Return the (x, y) coordinate for the center point of the cell that contains the specified text.  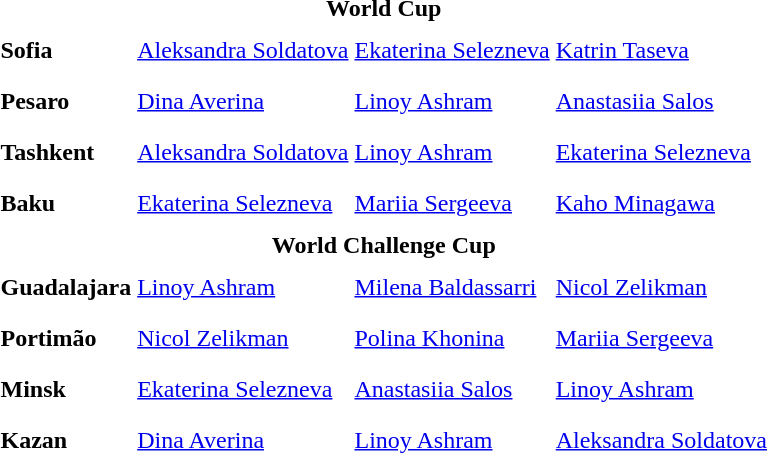
Polina Khonina (452, 338)
Mariia Sergeeva (452, 203)
Dina Averina (243, 101)
Milena Baldassarri (452, 287)
Nicol Zelikman (243, 338)
Anastasiia Salos (452, 389)
